Locate the cell with the specified text and output its (X, Y) center coordinate. 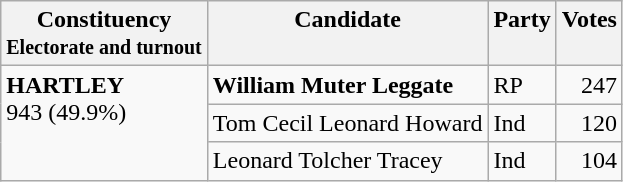
247 (589, 85)
ConstituencyElectorate and turnout (104, 34)
HARTLEY943 (49.9%) (104, 123)
Party (522, 34)
120 (589, 123)
Tom Cecil Leonard Howard (348, 123)
RP (522, 85)
Leonard Tolcher Tracey (348, 161)
104 (589, 161)
William Muter Leggate (348, 85)
Votes (589, 34)
Candidate (348, 34)
